From the cell containing the given text, extract its center point as [x, y] coordinate. 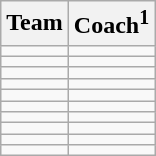
Team [35, 24]
Coach1 [111, 24]
